Provide the [x, y] coordinate of the cell's center where the given text is located.  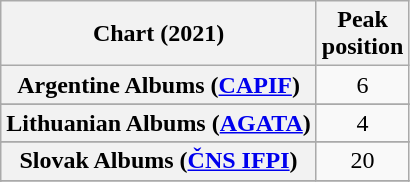
Peakposition [362, 34]
Argentine Albums (CAPIF) [159, 85]
Lithuanian Albums (AGATA) [159, 123]
4 [362, 123]
6 [362, 85]
Slovak Albums (ČNS IFPI) [159, 161]
20 [362, 161]
Chart (2021) [159, 34]
